For the text-containing cell, return its midpoint in (x, y) coordinate format. 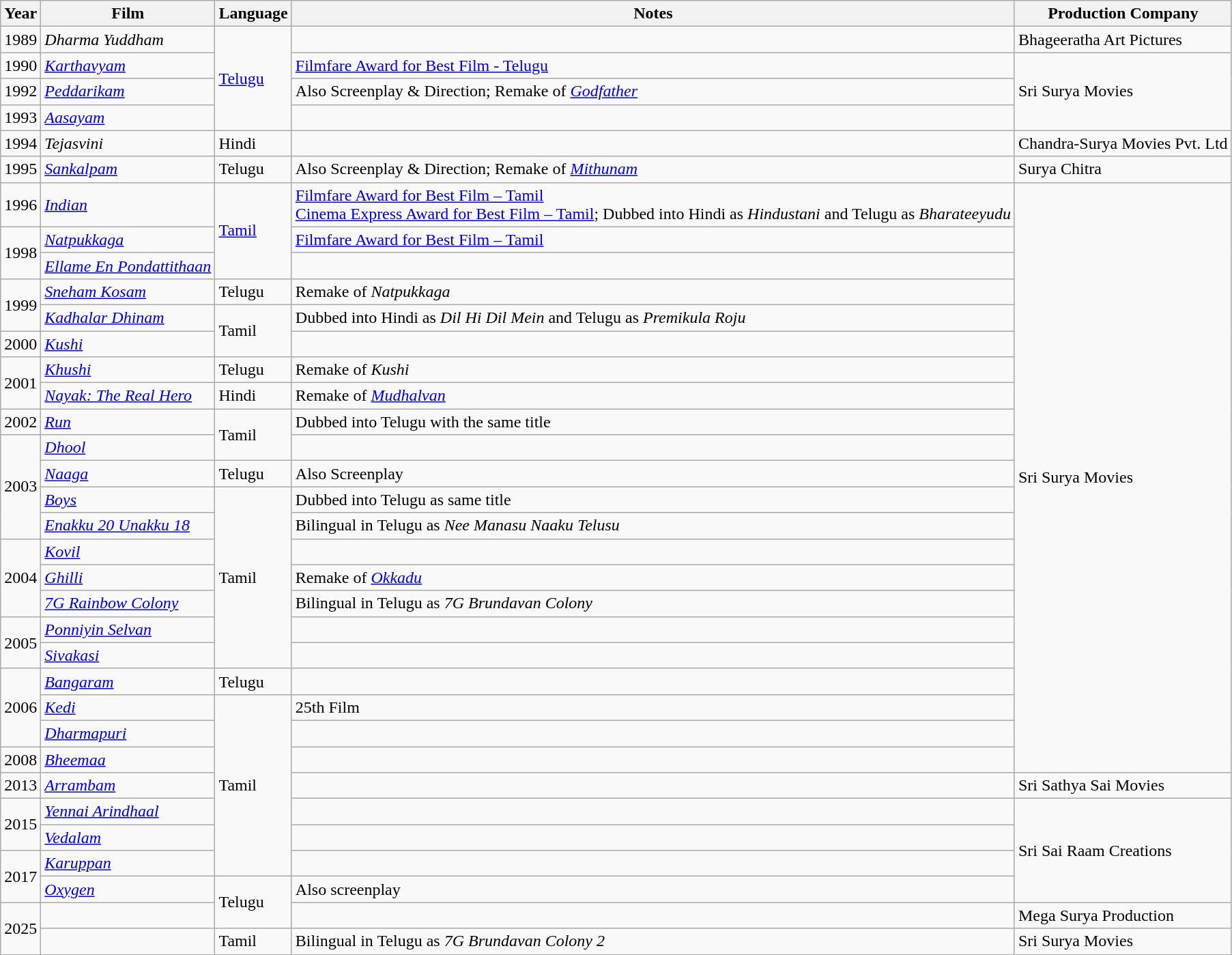
Oxygen (128, 889)
Also screenplay (653, 889)
2006 (20, 707)
Language (253, 14)
Notes (653, 14)
Also Screenplay & Direction; Remake of Mithunam (653, 169)
Natpukkaga (128, 240)
Aasayam (128, 117)
25th Film (653, 707)
2003 (20, 487)
1998 (20, 253)
Also Screenplay (653, 474)
Mega Surya Production (1123, 915)
Kadhalar Dhinam (128, 317)
1993 (20, 117)
Vedalam (128, 838)
Remake of Mudhalvan (653, 396)
Peddarikam (128, 91)
Bhageeratha Art Pictures (1123, 40)
Remake of Kushi (653, 370)
Sankalpam (128, 169)
Kushi (128, 343)
Bilingual in Telugu as 7G Brundavan Colony 2 (653, 941)
1992 (20, 91)
Bangaram (128, 681)
Bilingual in Telugu as 7G Brundavan Colony (653, 603)
2001 (20, 383)
Dubbed into Telugu with the same title (653, 422)
Filmfare Award for Best Film - Telugu (653, 66)
2008 (20, 760)
Bilingual in Telugu as Nee Manasu Naaku Telusu (653, 526)
Filmfare Award for Best Film – TamilCinema Express Award for Best Film – Tamil; Dubbed into Hindi as Hindustani and Telugu as Bharateeyudu (653, 205)
Sri Sathya Sai Movies (1123, 786)
2013 (20, 786)
1990 (20, 66)
Sivakasi (128, 655)
Karuppan (128, 864)
Dharmapuri (128, 733)
2005 (20, 642)
Sneham Kosam (128, 291)
2002 (20, 422)
Kedi (128, 707)
Ghilli (128, 578)
Also Screenplay & Direction; Remake of Godfather (653, 91)
Year (20, 14)
Filmfare Award for Best Film – Tamil (653, 240)
1996 (20, 205)
Khushi (128, 370)
Indian (128, 205)
Yennai Arindhaal (128, 812)
Ponniyin Selvan (128, 629)
Chandra-Surya Movies Pvt. Ltd (1123, 143)
Remake of Okkadu (653, 578)
2015 (20, 825)
Dubbed into Hindi as Dil Hi Dil Mein and Telugu as Premikula Roju (653, 317)
Tejasvini (128, 143)
Dubbed into Telugu as same title (653, 500)
Dharma Yuddham (128, 40)
2017 (20, 876)
Boys (128, 500)
Remake of Natpukkaga (653, 291)
7G Rainbow Colony (128, 603)
Kovil (128, 552)
Surya Chitra (1123, 169)
1989 (20, 40)
Film (128, 14)
1995 (20, 169)
2025 (20, 928)
Nayak: The Real Hero (128, 396)
Bheemaa (128, 760)
Production Company (1123, 14)
Run (128, 422)
Sri Sai Raam Creations (1123, 851)
Dhool (128, 448)
Enakku 20 Unakku 18 (128, 526)
2004 (20, 578)
Karthavyam (128, 66)
1999 (20, 304)
Ellame En Pondattithaan (128, 266)
Arrambam (128, 786)
1994 (20, 143)
Naaga (128, 474)
2000 (20, 343)
